Scan for the cell matching the given text and deliver its [X, Y] coordinate at center. 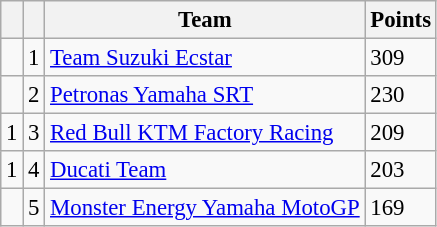
209 [400, 133]
2 [34, 95]
5 [34, 208]
169 [400, 208]
Team Suzuki Ecstar [205, 58]
Monster Energy Yamaha MotoGP [205, 208]
Points [400, 20]
Team [205, 20]
203 [400, 170]
4 [34, 170]
3 [34, 133]
Ducati Team [205, 170]
309 [400, 58]
230 [400, 95]
Petronas Yamaha SRT [205, 95]
Red Bull KTM Factory Racing [205, 133]
